Return [x, y] of the center of cell containing provided text 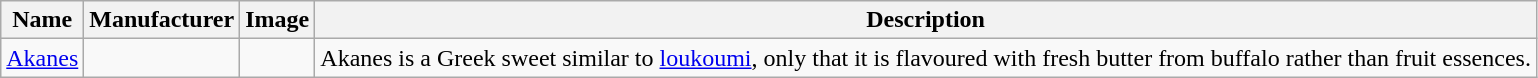
Akanes is a Greek sweet similar to loukoumi, only that it is flavoured with fresh butter from buffalo rather than fruit essences. [926, 58]
Akanes [42, 58]
Description [926, 20]
Image [278, 20]
Manufacturer [162, 20]
Name [42, 20]
